Capture the cell that displays the provided text and extract its (X, Y) central coordinate. 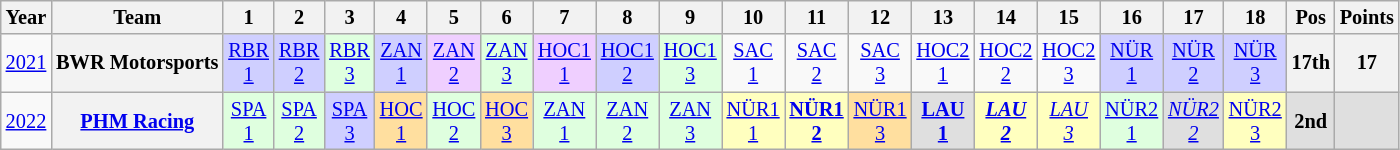
HOC12 (628, 63)
2021 (26, 63)
HOC1 (402, 121)
HOC22 (1006, 63)
LAU2 (1006, 121)
9 (690, 17)
LAU1 (942, 121)
15 (1068, 17)
1 (248, 17)
NÜR1 (1132, 63)
HOC13 (690, 63)
8 (628, 17)
NÜR2 (1194, 63)
NÜR3 (1256, 63)
16 (1132, 17)
6 (506, 17)
18 (1256, 17)
14 (1006, 17)
NÜR11 (754, 121)
13 (942, 17)
2022 (26, 121)
SAC1 (754, 63)
RBR1 (248, 63)
LAU3 (1068, 121)
Year (26, 17)
12 (880, 17)
RBR3 (349, 63)
17th (1311, 63)
NÜR13 (880, 121)
NÜR12 (817, 121)
SPA1 (248, 121)
Team (137, 17)
Points (1367, 17)
NÜR21 (1132, 121)
PHM Racing (137, 121)
HOC2 (454, 121)
4 (402, 17)
RBR2 (299, 63)
Pos (1311, 17)
2nd (1311, 121)
BWR Motorsports (137, 63)
10 (754, 17)
11 (817, 17)
SAC2 (817, 63)
SAC3 (880, 63)
SPA3 (349, 121)
SPA2 (299, 121)
7 (564, 17)
HOC11 (564, 63)
NÜR23 (1256, 121)
3 (349, 17)
HOC21 (942, 63)
2 (299, 17)
HOC23 (1068, 63)
NÜR22 (1194, 121)
HOC3 (506, 121)
5 (454, 17)
